Return the (x, y) coordinate for the center point of the cell that contains the specified text.  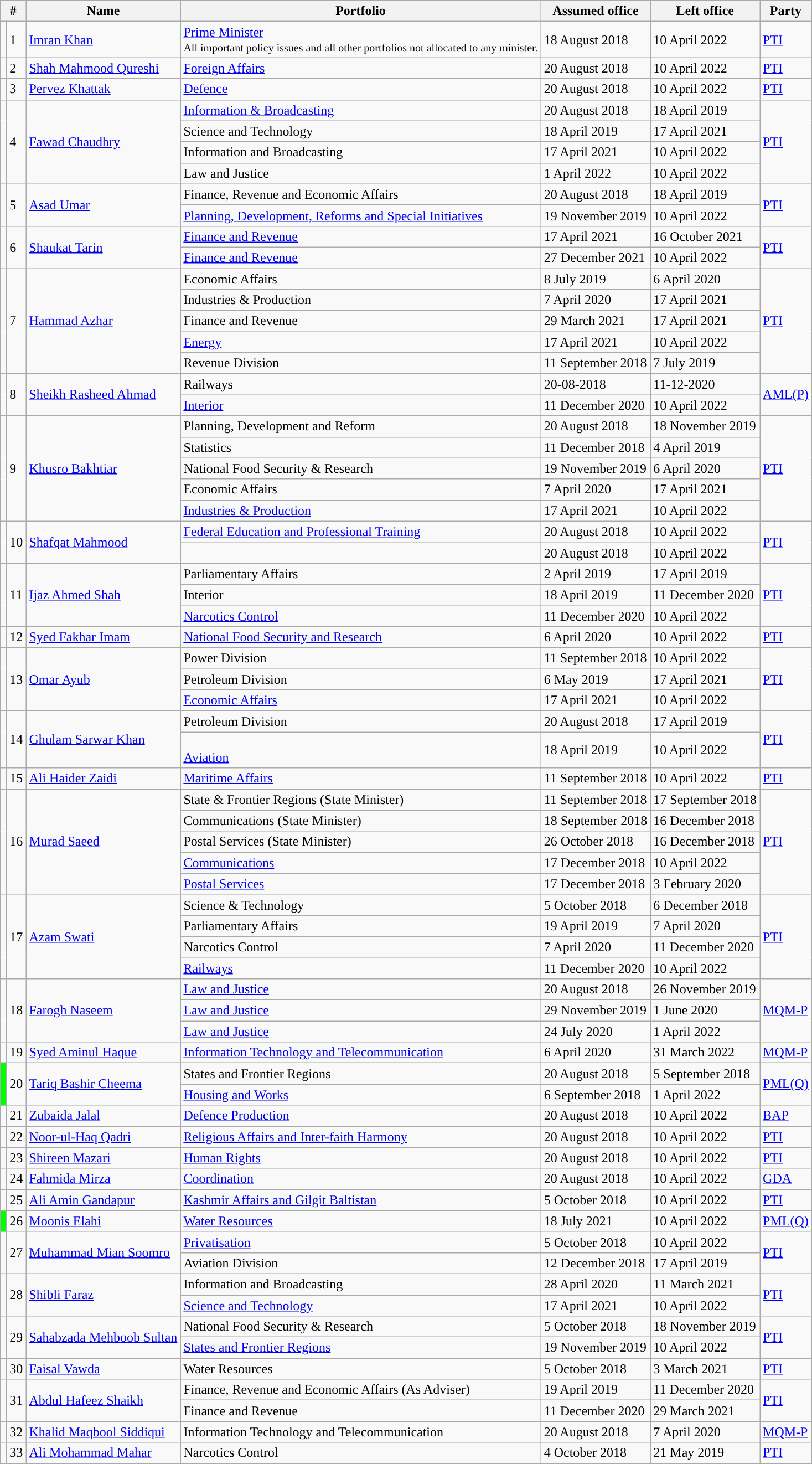
Aviation Division (361, 1263)
7 (17, 321)
Portfolio (361, 11)
Housing and Works (361, 1095)
Ali Mohammad Mahar (103, 1453)
20-08-2018 (596, 384)
Name (103, 11)
Azam Swati (103, 936)
4 April 2019 (705, 447)
30 (17, 1369)
Power Division (361, 658)
Fahmida Mirza (103, 1179)
Tariq Bashir Cheema (103, 1084)
6 December 2018 (705, 905)
10 (17, 542)
28 April 2020 (596, 1284)
Shireen Mazari (103, 1158)
Planning, Development, Reforms and Special Initiatives (361, 215)
Syed Fakhar Imam (103, 637)
Human Rights (361, 1158)
GDA (786, 1179)
25 (17, 1200)
12 (17, 637)
12 December 2018 (596, 1263)
21 (17, 1116)
Defence Production (361, 1116)
18 September 2018 (596, 821)
26 October 2018 (596, 842)
3 March 2021 (705, 1369)
Syed Aminul Haque (103, 1053)
29 November 2019 (596, 1011)
2 (17, 68)
16 (17, 842)
33 (17, 1453)
18 August 2018 (596, 40)
Foreign Affairs (361, 68)
26 November 2019 (705, 989)
31 (17, 1400)
13 (17, 679)
Defence (361, 89)
Asad Umar (103, 205)
Noor-ul-Haq Qadri (103, 1137)
5 September 2018 (705, 1074)
Prime MinisterAll important policy issues and all other portfolios not allocated to any minister. (361, 40)
Sheikh Rasheed Ahmad (103, 395)
6 May 2019 (596, 679)
32 (17, 1432)
11 (17, 595)
9 (17, 468)
Sahabzada Mehboob Sultan (103, 1337)
Postal Services (State Minister) (361, 842)
AML(P) (786, 395)
Farogh Naseem (103, 1011)
Fawad Chaudhry (103, 142)
Revenue Division (361, 363)
State & Frontier Regions (State Minister) (361, 800)
4 October 2018 (596, 1453)
Faisal Vawda (103, 1369)
17 (17, 936)
Science & Technology (361, 905)
Shah Mahmood Qureshi (103, 68)
19 (17, 1053)
23 (17, 1158)
Ali Haider Zaidi (103, 779)
20 (17, 1084)
Khalid Maqbool Siddiqui (103, 1432)
28 (17, 1295)
Energy (361, 342)
Shibli Faraz (103, 1295)
Ali Amin Gandapur (103, 1200)
6 (17, 247)
National Food Security and Research (361, 637)
Ghulam Sarwar Khan (103, 740)
Planning, Development and Reform (361, 426)
Information & Broadcasting (361, 110)
16 October 2021 (705, 236)
1 June 2020 (705, 1011)
Privatisation (361, 1242)
22 (17, 1137)
Shaukat Tarin (103, 247)
27 (17, 1252)
11 December 2018 (596, 447)
3 February 2020 (705, 884)
Moonis Elahi (103, 1221)
Ijaz Ahmed Shah (103, 595)
4 (17, 142)
Coordination (361, 1179)
Federal Education and Professional Training (361, 532)
Murad Saeed (103, 842)
Zubaida Jalal (103, 1116)
Statistics (361, 447)
17 September 2018 (705, 800)
5 (17, 205)
2 April 2019 (596, 574)
Shafqat Mahmood (103, 542)
29 (17, 1337)
Maritime Affairs (361, 779)
11 March 2021 (705, 1284)
Abdul Hafeez Shaikh (103, 1400)
26 (17, 1221)
8 July 2019 (596, 279)
Kashmir Affairs and Gilgit Baltistan (361, 1200)
# (13, 11)
Party (786, 11)
3 (17, 89)
14 (17, 740)
15 (17, 779)
Assumed office (596, 11)
Muhammad Mian Soomro (103, 1252)
Khusro Bakhtiar (103, 468)
Omar Ayub (103, 679)
Finance, Revenue and Economic Affairs (361, 194)
Left office (705, 11)
Communications (State Minister) (361, 821)
11-12-2020 (705, 384)
18 (17, 1011)
Postal Services (361, 884)
6 September 2018 (596, 1095)
Imran Khan (103, 40)
1 (17, 40)
Pervez Khattak (103, 89)
27 December 2021 (596, 257)
8 (17, 395)
Finance, Revenue and Economic Affairs (As Adviser) (361, 1390)
21 May 2019 (705, 1453)
Religious Affairs and Inter-faith Harmony (361, 1137)
18 July 2021 (596, 1221)
24 (17, 1179)
Hammad Azhar (103, 321)
Aviation (361, 750)
24 July 2020 (596, 1032)
7 July 2019 (705, 363)
31 March 2022 (705, 1053)
BAP (786, 1116)
Communications (361, 863)
